Locate the cell with the specified text and output its (X, Y) center coordinate. 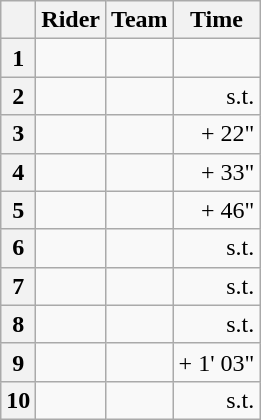
Rider (71, 20)
5 (18, 210)
+ 1' 03" (216, 362)
7 (18, 286)
Time (216, 20)
3 (18, 134)
+ 33" (216, 172)
8 (18, 324)
6 (18, 248)
1 (18, 58)
10 (18, 400)
+ 22" (216, 134)
+ 46" (216, 210)
9 (18, 362)
2 (18, 96)
4 (18, 172)
Team (140, 20)
